Find where the given text appears and provide that cell's center as [x, y] coordinate. 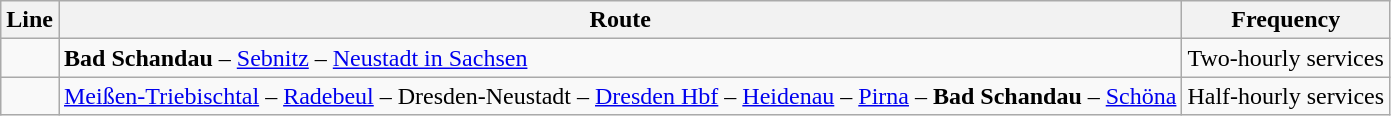
Frequency [1286, 20]
Route [620, 20]
Two-hourly services [1286, 58]
Bad Schandau – Sebnitz – Neustadt in Sachsen [620, 58]
Line [30, 20]
Meißen-Triebischtal – Radebeul – Dresden-Neustadt – Dresden Hbf – Heidenau – Pirna – Bad Schandau – Schöna [620, 96]
Half-hourly services [1286, 96]
